Provide the [X, Y] coordinate of the cell's center where the given text is located.  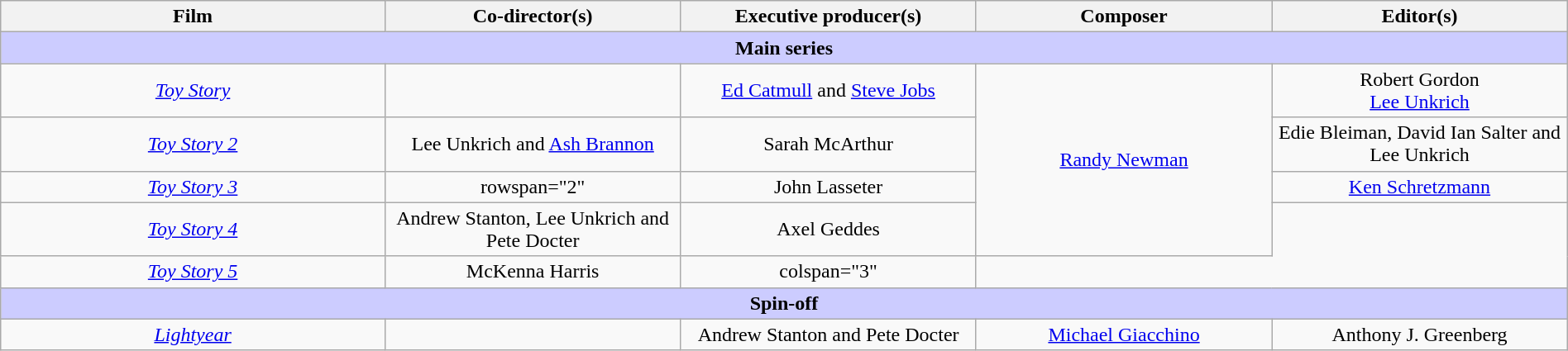
Toy Story 3 [194, 187]
Toy Story [194, 91]
John Lasseter [829, 187]
Main series [784, 48]
Toy Story 4 [194, 230]
Anthony J. Greenberg [1419, 334]
colspan="3" [829, 272]
Michael Giacchino [1123, 334]
Axel Geddes [829, 230]
Lee Unkrich and Ash Brannon [533, 144]
Andrew Stanton and Pete Docter [829, 334]
Editor(s) [1419, 17]
Ken Schretzmann [1419, 187]
Composer [1123, 17]
Toy Story 5 [194, 272]
Robert Gordon Lee Unkrich [1419, 91]
Edie Bleiman, David Ian Salter and Lee Unkrich [1419, 144]
Co-director(s) [533, 17]
Executive producer(s) [829, 17]
McKenna Harris [533, 272]
Toy Story 2 [194, 144]
Spin-off [784, 303]
Andrew Stanton, Lee Unkrich and Pete Docter [533, 230]
rowspan="2" [533, 187]
Ed Catmull and Steve Jobs [829, 91]
Lightyear [194, 334]
Randy Newman [1123, 160]
Film [194, 17]
Sarah McArthur [829, 144]
